Detect which cell encompasses the target text, then output its (x, y) center coordinate. 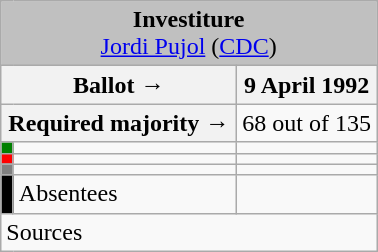
Required majority → (119, 123)
9 April 1992 (307, 85)
Absentees (125, 194)
Ballot → (119, 85)
Sources (189, 232)
68 out of 135 (307, 123)
InvestitureJordi Pujol (CDC) (189, 34)
